Determine the [X, Y] coordinate at the center of the cell enclosing the given text.  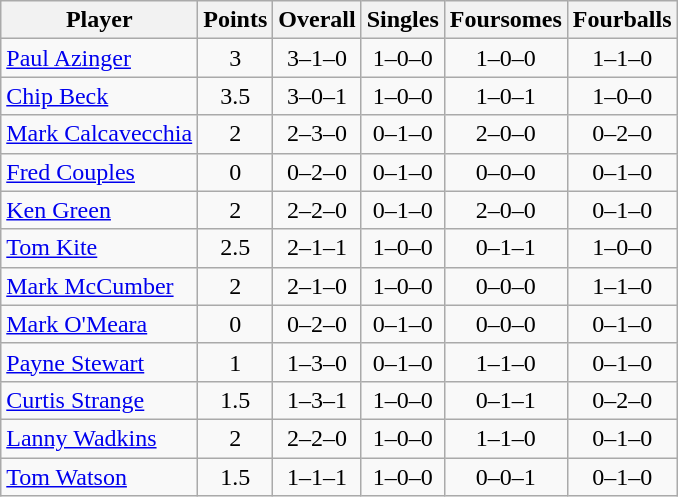
Mark McCumber [100, 286]
Player [100, 20]
Ken Green [100, 210]
3–1–0 [317, 58]
Tom Kite [100, 248]
Payne Stewart [100, 362]
2.5 [236, 248]
3.5 [236, 96]
3 [236, 58]
1–3–1 [317, 400]
2–1–0 [317, 286]
1 [236, 362]
0–0–1 [506, 477]
1–0–1 [506, 96]
Foursomes [506, 20]
1–3–0 [317, 362]
Tom Watson [100, 477]
Fred Couples [100, 172]
Points [236, 20]
2–3–0 [317, 134]
Lanny Wadkins [100, 438]
Mark Calcavecchia [100, 134]
Curtis Strange [100, 400]
2–1–1 [317, 248]
1–1–1 [317, 477]
Overall [317, 20]
3–0–1 [317, 96]
Mark O'Meara [100, 324]
Fourballs [622, 20]
Singles [402, 20]
Chip Beck [100, 96]
Paul Azinger [100, 58]
